Find where the given text appears and provide that cell's center as [X, Y] coordinate. 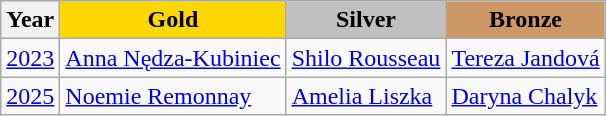
Shilo Rousseau [366, 58]
2025 [30, 96]
2023 [30, 58]
Year [30, 20]
Silver [366, 20]
Noemie Remonnay [173, 96]
Daryna Chalyk [526, 96]
Anna Nędza-Kubiniec [173, 58]
Tereza Jandová [526, 58]
Bronze [526, 20]
Gold [173, 20]
Amelia Liszka [366, 96]
